Locate the cell with the specified text and output its (x, y) center coordinate. 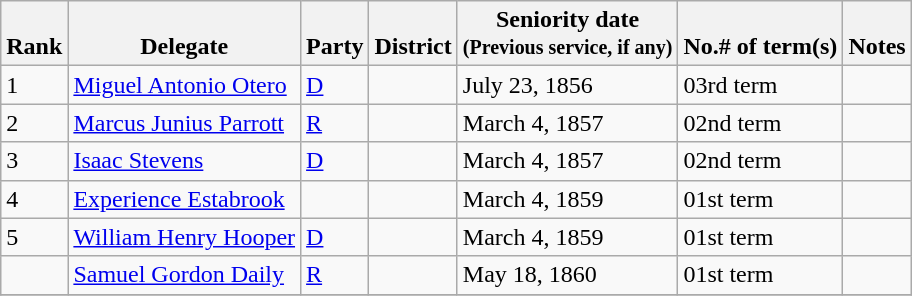
Samuel Gordon Daily (184, 275)
District (413, 34)
Isaac Stevens (184, 161)
Notes (877, 34)
1 (34, 85)
May 18, 1860 (568, 275)
Seniority date(Previous service, if any) (568, 34)
03rd term (760, 85)
Rank (34, 34)
Miguel Antonio Otero (184, 85)
Marcus Junius Parrott (184, 123)
July 23, 1856 (568, 85)
No.# of term(s) (760, 34)
Delegate (184, 34)
Experience Estabrook (184, 199)
5 (34, 237)
4 (34, 199)
Party (335, 34)
2 (34, 123)
William Henry Hooper (184, 237)
3 (34, 161)
